Provide the (X, Y) coordinate of the cell's center where the given text is located.  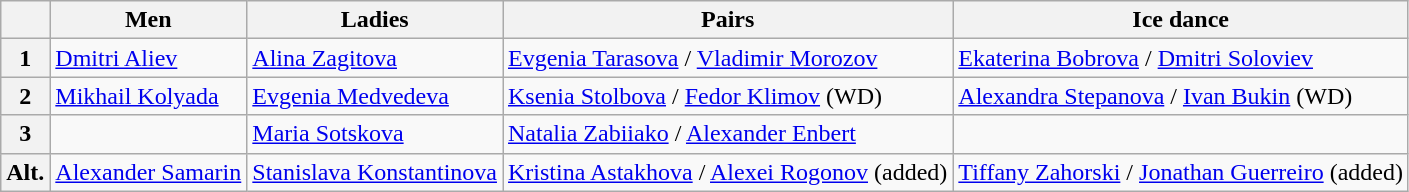
Natalia Zabiiako / Alexander Enbert (727, 134)
3 (26, 134)
Ladies (375, 20)
1 (26, 58)
Ice dance (1181, 20)
Men (148, 20)
Alina Zagitova (375, 58)
Kristina Astakhova / Alexei Rogonov (added) (727, 172)
Dmitri Aliev (148, 58)
2 (26, 96)
Mikhail Kolyada (148, 96)
Tiffany Zahorski / Jonathan Guerreiro (added) (1181, 172)
Ekaterina Bobrova / Dmitri Soloviev (1181, 58)
Maria Sotskova (375, 134)
Alexander Samarin (148, 172)
Ksenia Stolbova / Fedor Klimov (WD) (727, 96)
Alexandra Stepanova / Ivan Bukin (WD) (1181, 96)
Evgenia Tarasova / Vladimir Morozov (727, 58)
Alt. (26, 172)
Stanislava Konstantinova (375, 172)
Pairs (727, 20)
Evgenia Medvedeva (375, 96)
